From the cell containing the given text, extract its center point as (X, Y) coordinate. 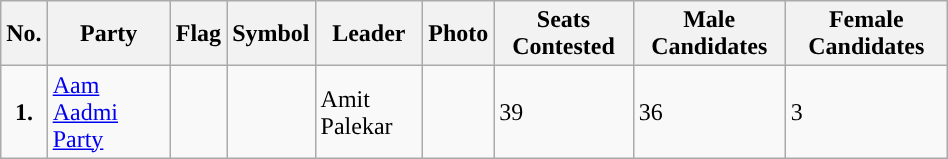
Amit Palekar (369, 112)
Male Candidates (709, 34)
Party (108, 34)
36 (709, 112)
Photo (458, 34)
Leader (369, 34)
3 (866, 112)
1. (24, 112)
Female Candidates (866, 34)
Seats Contested (564, 34)
Aam Aadmi Party (108, 112)
No. (24, 34)
Symbol (271, 34)
39 (564, 112)
Flag (198, 34)
